Output the (x, y) coordinate of the center of the cell containing the given text.  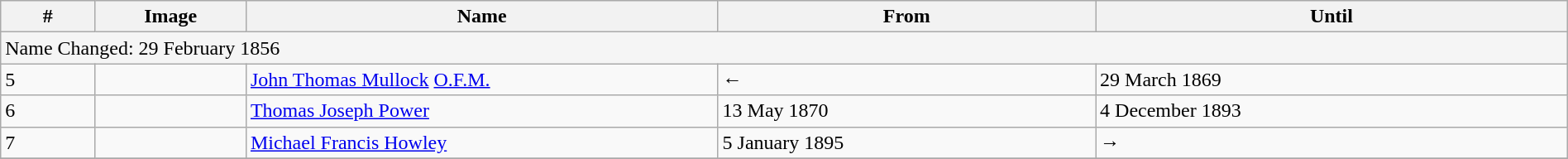
Michael Francis Howley (481, 142)
5 (48, 79)
13 May 1870 (906, 111)
5 January 1895 (906, 142)
29 March 1869 (1331, 79)
6 (48, 111)
4 December 1893 (1331, 111)
Name Changed: 29 February 1856 (784, 48)
Image (170, 17)
← (906, 79)
Name (481, 17)
# (48, 17)
7 (48, 142)
From (906, 17)
Thomas Joseph Power (481, 111)
→ (1331, 142)
Until (1331, 17)
John Thomas Mullock O.F.M. (481, 79)
